Pinpoint the cell where the given text exists, returning its (x, y) midpoint coordinate. 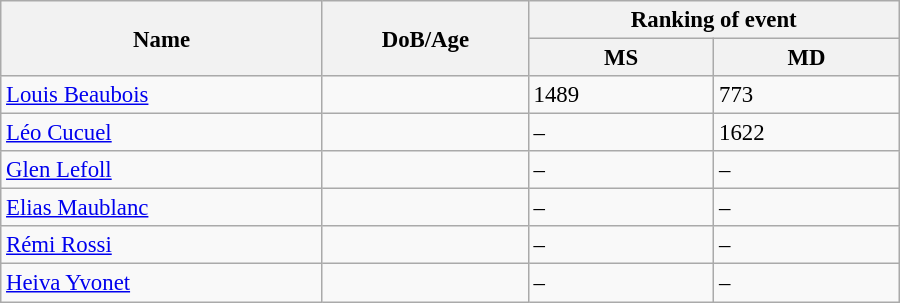
DoB/Age (425, 38)
MS (620, 58)
1622 (807, 133)
Glen Lefoll (162, 170)
Heiva Yvonet (162, 283)
Léo Cucuel (162, 133)
Louis Beaubois (162, 95)
Elias Maublanc (162, 208)
773 (807, 95)
Rémi Rossi (162, 245)
MD (807, 58)
Ranking of event (714, 20)
Name (162, 38)
1489 (620, 95)
